Search for the cell housing the specified text and yield its (X, Y) center coordinate. 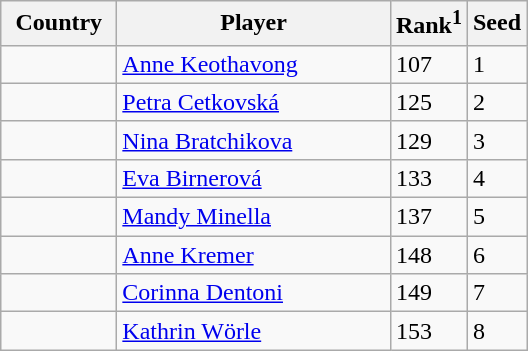
Corinna Dentoni (254, 293)
129 (428, 140)
1 (496, 64)
Anne Keothavong (254, 64)
5 (496, 217)
137 (428, 217)
Petra Cetkovská (254, 102)
149 (428, 293)
8 (496, 331)
125 (428, 102)
Nina Bratchikova (254, 140)
Kathrin Wörle (254, 331)
Rank1 (428, 24)
4 (496, 178)
7 (496, 293)
2 (496, 102)
3 (496, 140)
148 (428, 255)
133 (428, 178)
153 (428, 331)
Seed (496, 24)
Eva Birnerová (254, 178)
6 (496, 255)
Anne Kremer (254, 255)
Player (254, 24)
107 (428, 64)
Country (59, 24)
Mandy Minella (254, 217)
